For the text-containing cell, return its midpoint in (x, y) coordinate format. 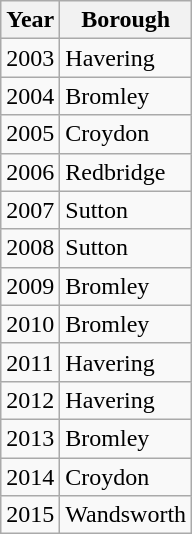
2005 (30, 134)
2009 (30, 286)
2012 (30, 400)
2011 (30, 362)
2006 (30, 172)
Redbridge (126, 172)
Wandsworth (126, 515)
Year (30, 20)
2013 (30, 438)
2014 (30, 477)
2004 (30, 96)
2008 (30, 248)
2007 (30, 210)
Borough (126, 20)
2010 (30, 324)
2015 (30, 515)
2003 (30, 58)
